For the text-containing cell, return its midpoint in (x, y) coordinate format. 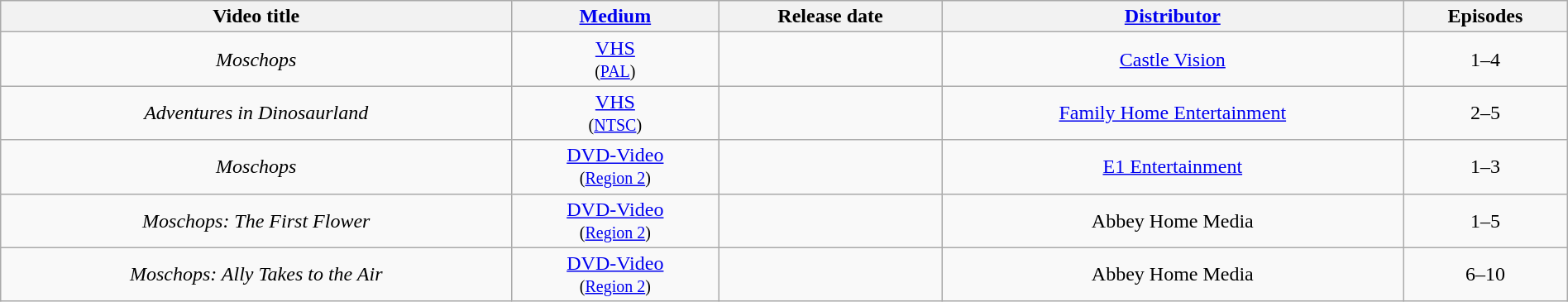
1–5 (1485, 220)
1–3 (1485, 167)
Video title (256, 17)
Release date (830, 17)
Moschops: The First Flower (256, 220)
VHS(NTSC) (615, 113)
2–5 (1485, 113)
E1 Entertainment (1173, 167)
Castle Vision (1173, 60)
Episodes (1485, 17)
VHS(PAL) (615, 60)
Medium (615, 17)
Distributor (1173, 17)
Adventures in Dinosaurland (256, 113)
1–4 (1485, 60)
6–10 (1485, 275)
Family Home Entertainment (1173, 113)
Moschops: Ally Takes to the Air (256, 275)
